Pinpoint the cell where the given text exists, returning its (x, y) midpoint coordinate. 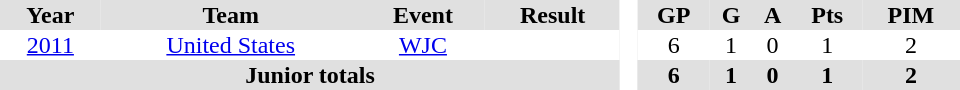
2011 (50, 45)
G (732, 15)
Event (423, 15)
GP (674, 15)
United States (231, 45)
A (772, 15)
Year (50, 15)
Team (231, 15)
Junior totals (310, 75)
PIM (911, 15)
Result (552, 15)
Pts (828, 15)
WJC (423, 45)
